From the cell containing the given text, extract its center point as (X, Y) coordinate. 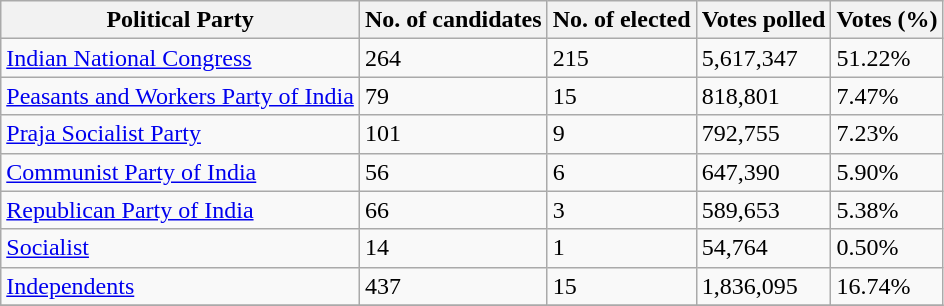
215 (622, 58)
647,390 (764, 172)
Votes polled (764, 20)
14 (453, 248)
5.90% (887, 172)
Communist Party of India (180, 172)
6 (622, 172)
No. of elected (622, 20)
437 (453, 286)
1 (622, 248)
79 (453, 96)
264 (453, 58)
792,755 (764, 134)
Peasants and Workers Party of India (180, 96)
54,764 (764, 248)
0.50% (887, 248)
7.47% (887, 96)
Republican Party of India (180, 210)
Socialist (180, 248)
1,836,095 (764, 286)
51.22% (887, 58)
No. of candidates (453, 20)
Indian National Congress (180, 58)
Praja Socialist Party (180, 134)
Independents (180, 286)
66 (453, 210)
818,801 (764, 96)
3 (622, 210)
16.74% (887, 286)
101 (453, 134)
5,617,347 (764, 58)
56 (453, 172)
7.23% (887, 134)
589,653 (764, 210)
5.38% (887, 210)
Votes (%) (887, 20)
9 (622, 134)
Political Party (180, 20)
